Detect which cell encompasses the target text, then output its [x, y] center coordinate. 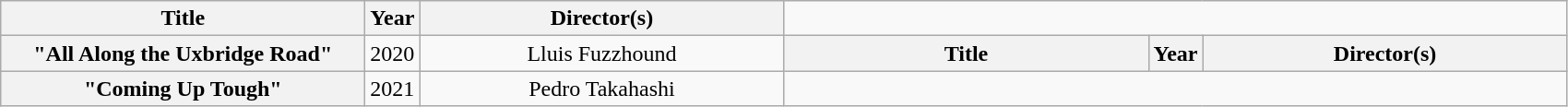
Pedro Takahashi [601, 89]
Lluis Fuzzhound [601, 53]
"Coming Up Tough" [183, 89]
2020 [393, 53]
2021 [393, 89]
"All Along the Uxbridge Road" [183, 53]
